For the text-containing cell, return its midpoint in [X, Y] coordinate format. 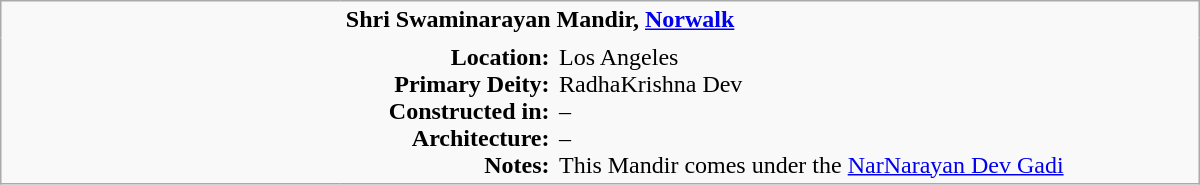
Location:Primary Deity:Constructed in:Architecture:Notes: [448, 110]
Los Angeles RadhaKrishna Dev – – This Mandir comes under the NarNarayan Dev Gadi [876, 110]
Shri Swaminarayan Mandir, Norwalk [770, 20]
